Output the (x, y) coordinate of the center of the cell containing the given text.  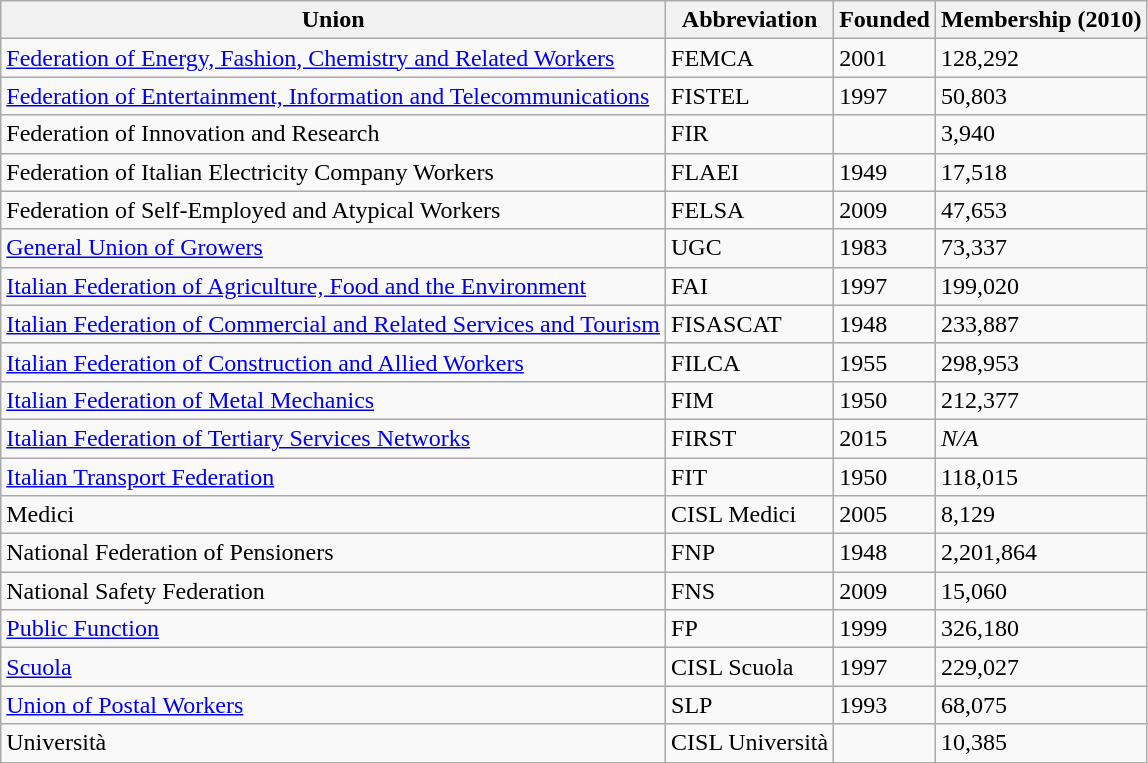
FNS (750, 591)
National Federation of Pensioners (334, 553)
73,337 (1041, 248)
Union (334, 20)
Public Function (334, 629)
CISL Università (750, 743)
Federation of Innovation and Research (334, 134)
SLP (750, 705)
Union of Postal Workers (334, 705)
Federation of Entertainment, Information and Telecommunications (334, 96)
CISL Scuola (750, 667)
298,953 (1041, 362)
FIRST (750, 438)
Italian Federation of Tertiary Services Networks (334, 438)
15,060 (1041, 591)
FEMCA (750, 58)
FELSA (750, 210)
Founded (885, 20)
Medici (334, 515)
FIT (750, 477)
FIR (750, 134)
FILCA (750, 362)
118,015 (1041, 477)
FAI (750, 286)
Federation of Self-Employed and Atypical Workers (334, 210)
2015 (885, 438)
FISTEL (750, 96)
2001 (885, 58)
17,518 (1041, 172)
2,201,864 (1041, 553)
Scuola (334, 667)
1955 (885, 362)
326,180 (1041, 629)
1983 (885, 248)
FISASCAT (750, 324)
Italian Federation of Construction and Allied Workers (334, 362)
233,887 (1041, 324)
FLAEI (750, 172)
128,292 (1041, 58)
FP (750, 629)
229,027 (1041, 667)
10,385 (1041, 743)
Federation of Italian Electricity Company Workers (334, 172)
8,129 (1041, 515)
Italian Federation of Agriculture, Food and the Environment (334, 286)
N/A (1041, 438)
50,803 (1041, 96)
1993 (885, 705)
CISL Medici (750, 515)
1999 (885, 629)
General Union of Growers (334, 248)
212,377 (1041, 400)
FIM (750, 400)
2005 (885, 515)
199,020 (1041, 286)
UGC (750, 248)
Italian Federation of Metal Mechanics (334, 400)
Federation of Energy, Fashion, Chemistry and Related Workers (334, 58)
Membership (2010) (1041, 20)
3,940 (1041, 134)
47,653 (1041, 210)
68,075 (1041, 705)
Italian Transport Federation (334, 477)
1949 (885, 172)
Italian Federation of Commercial and Related Services and Tourism (334, 324)
National Safety Federation (334, 591)
Abbreviation (750, 20)
FNP (750, 553)
Università (334, 743)
